Locate the cell with the specified text and output its [X, Y] center coordinate. 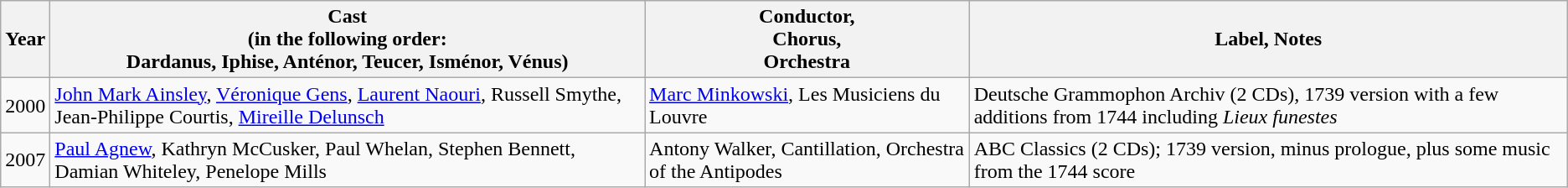
2000 [25, 106]
Label, Notes [1268, 39]
Deutsche Grammophon Archiv (2 CDs), 1739 version with a few additions from 1744 including Lieux funestes [1268, 106]
Cast(in the following order:Dardanus, Iphise, Anténor, Teucer, Isménor, Vénus) [348, 39]
ABC Classics (2 CDs); 1739 version, minus prologue, plus some music from the 1744 score [1268, 159]
Antony Walker, Cantillation, Orchestra of the Antipodes [807, 159]
2007 [25, 159]
John Mark Ainsley, Véronique Gens, Laurent Naouri, Russell Smythe, Jean-Philippe Courtis, Mireille Delunsch [348, 106]
Marc Minkowski, Les Musiciens du Louvre [807, 106]
Year [25, 39]
Conductor,Chorus, Orchestra [807, 39]
Paul Agnew, Kathryn McCusker, Paul Whelan, Stephen Bennett, Damian Whiteley, Penelope Mills [348, 159]
